Provide the (X, Y) coordinate of the cell's center where the given text is located.  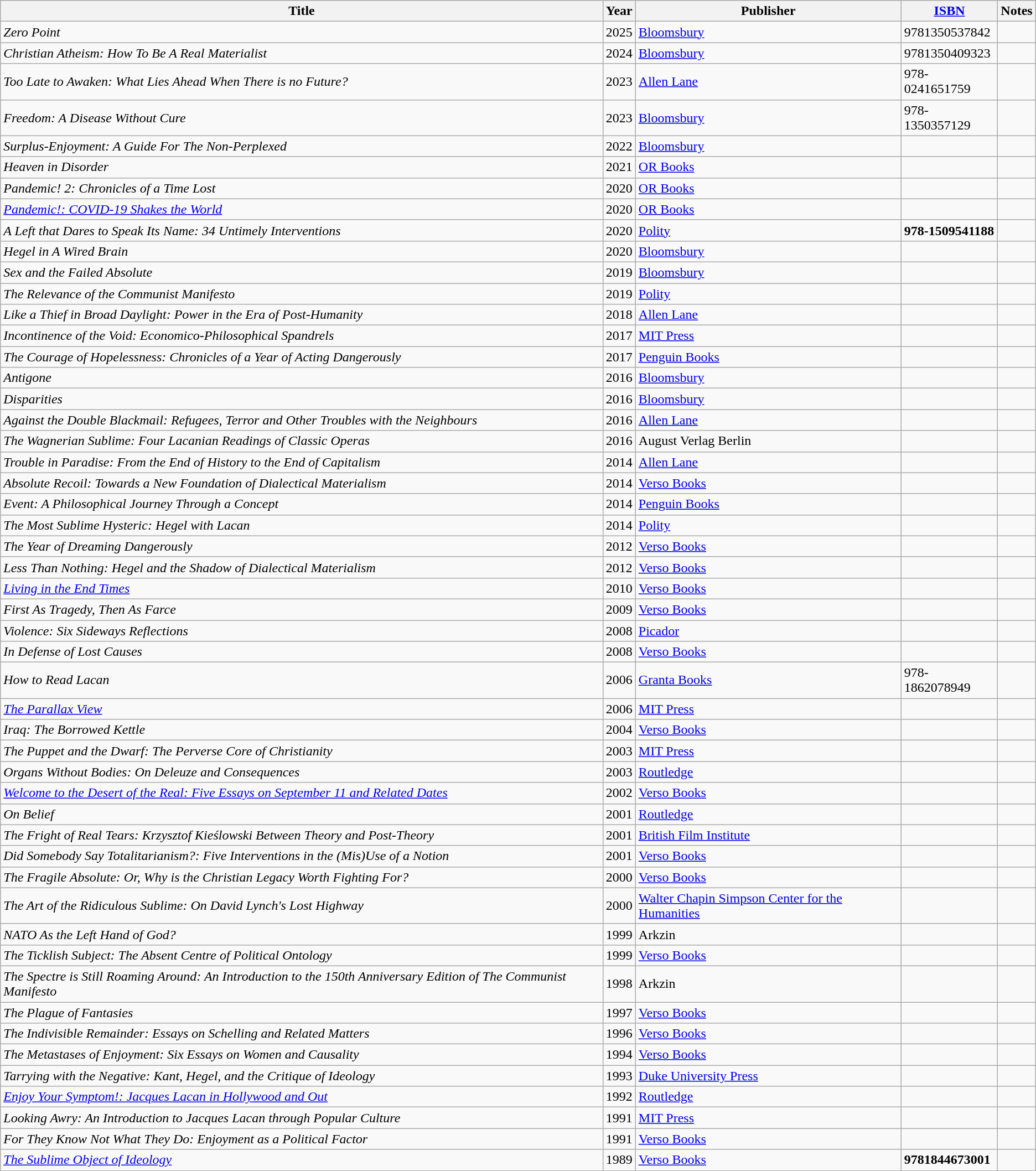
Zero Point (302, 32)
Too Late to Awaken: What Lies Ahead When There is no Future? (302, 82)
Looking Awry: An Introduction to Jacques Lacan through Popular Culture (302, 1118)
1996 (619, 1034)
2021 (619, 167)
1989 (619, 1160)
Freedom: A Disease Without Cure (302, 117)
Publisher (768, 11)
The Fright of Real Tears: Krzysztof Kieślowski Between Theory and Post-Theory (302, 835)
August Verlag Berlin (768, 441)
British Film Institute (768, 835)
Iraq: The Borrowed Kettle (302, 730)
The Parallax View (302, 709)
Hegel in A Wired Brain (302, 251)
1998 (619, 984)
Welcome to the Desert of the Real: Five Essays on September 11 and Related Dates (302, 793)
The Sublime Object of Ideology (302, 1160)
ISBN (950, 11)
Sex and the Failed Absolute (302, 272)
Granta Books (768, 681)
The Plague of Fantasies (302, 1012)
Absolute Recoil: Towards a New Foundation of Dialectical Materialism (302, 483)
First As Tragedy, Then As Farce (302, 609)
2010 (619, 588)
The Indivisible Remainder: Essays on Schelling and Related Matters (302, 1034)
2009 (619, 609)
The Year of Dreaming Dangerously (302, 546)
Like a Thief in Broad Daylight: Power in the Era of Post-Humanity (302, 315)
2024 (619, 53)
2002 (619, 793)
978-0241651759 (950, 82)
Surplus-Enjoyment: A Guide For The Non-Perplexed (302, 146)
Antigone (302, 378)
Picador (768, 630)
Pandemic!: COVID-19 Shakes the World (302, 209)
978-1509541188 (950, 230)
The Wagnerian Sublime: Four Lacanian Readings of Classic Operas (302, 441)
2004 (619, 730)
2025 (619, 32)
The Spectre is Still Roaming Around: An Introduction to the 150th Anniversary Edition of The Communist Manifesto (302, 984)
Less Than Nothing: Hegel and the Shadow of Dialectical Materialism (302, 567)
Title (302, 11)
A Left that Dares to Speak Its Name: 34 Untimely Interventions (302, 230)
Duke University Press (768, 1076)
Christian Atheism: How To Be A Real Materialist (302, 53)
Disparities (302, 399)
Did Somebody Say Totalitarianism?: Five Interventions in the (Mis)Use of a Notion (302, 856)
How to Read Lacan (302, 681)
Pandemic! 2: Chronicles of a Time Lost (302, 188)
In Defense of Lost Causes (302, 652)
The Relevance of the Communist Manifesto (302, 294)
On Belief (302, 814)
The Art of the Ridiculous Sublime: On David Lynch's Lost Highway (302, 905)
Year (619, 11)
1993 (619, 1076)
9781844673001 (950, 1160)
9781350537842 (950, 32)
Organs Without Bodies: On Deleuze and Consequences (302, 772)
978-1350357129 (950, 117)
Incontinence of the Void: Economico-Philosophical Spandrels (302, 336)
9781350409323 (950, 53)
Violence: Six Sideways Reflections (302, 630)
The Puppet and the Dwarf: The Perverse Core of Christianity (302, 751)
Tarrying with the Negative: Kant, Hegel, and the Critique of Ideology (302, 1076)
2022 (619, 146)
Living in the End Times (302, 588)
For They Know Not What They Do: Enjoyment as a Political Factor (302, 1139)
The Fragile Absolute: Or, Why is the Christian Legacy Worth Fighting For? (302, 877)
1997 (619, 1012)
NATO As the Left Hand of God? (302, 934)
The Ticklish Subject: The Absent Centre of Political Ontology (302, 955)
Heaven in Disorder (302, 167)
2018 (619, 315)
Trouble in Paradise: From the End of History to the End of Capitalism (302, 462)
The Metastases of Enjoyment: Six Essays on Women and Causality (302, 1055)
Notes (1017, 11)
1992 (619, 1097)
Against the Double Blackmail: Refugees, Terror and Other Troubles with the Neighbours (302, 420)
Walter Chapin Simpson Center for the Humanities (768, 905)
1994 (619, 1055)
The Most Sublime Hysteric: Hegel with Lacan (302, 525)
Enjoy Your Symptom!: Jacques Lacan in Hollywood and Out (302, 1097)
978-1862078949 (950, 681)
The Courage of Hopelessness: Chronicles of a Year of Acting Dangerously (302, 357)
Event: A Philosophical Journey Through a Concept (302, 504)
